Detect which cell encompasses the target text, then output its [x, y] center coordinate. 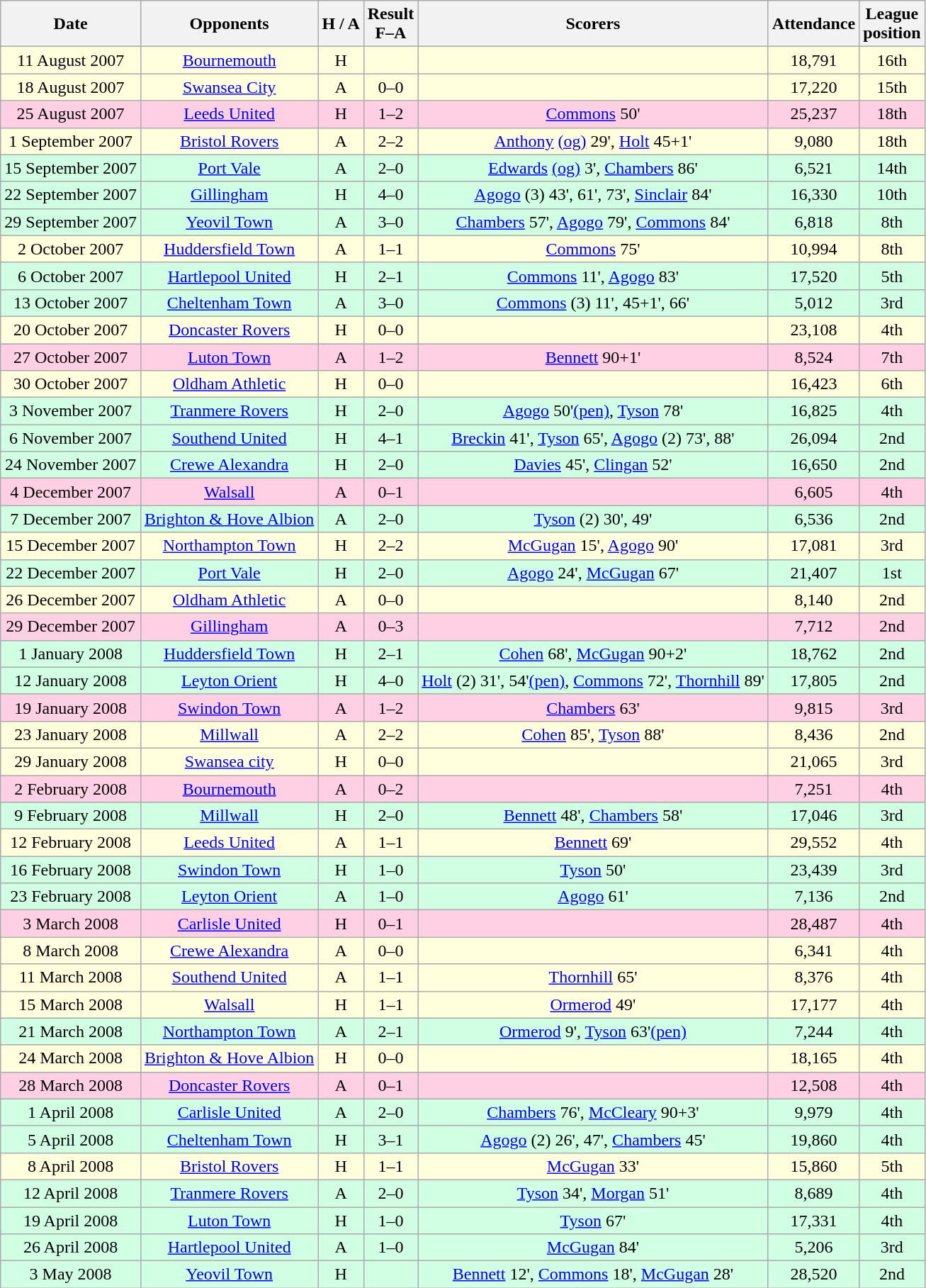
7,712 [813, 627]
14th [892, 168]
11 March 2008 [71, 978]
Cohen 68', McGugan 90+2' [594, 654]
Bennett 69' [594, 843]
28,520 [813, 1275]
Tyson 67' [594, 1220]
Leagueposition [892, 24]
6th [892, 384]
17,331 [813, 1220]
Tyson 34', Morgan 51' [594, 1193]
9 February 2008 [71, 816]
19 January 2008 [71, 707]
12 April 2008 [71, 1193]
4–1 [390, 438]
Holt (2) 31', 54'(pen), Commons 72', Thornhill 89' [594, 681]
26 April 2008 [71, 1248]
22 September 2007 [71, 195]
6,521 [813, 168]
0–2 [390, 789]
17,220 [813, 87]
Davies 45', Clingan 52' [594, 465]
20 October 2007 [71, 330]
27 October 2007 [71, 357]
26 December 2007 [71, 600]
7th [892, 357]
22 December 2007 [71, 573]
H / A [341, 24]
12 February 2008 [71, 843]
Ormerod 9', Tyson 63'(pen) [594, 1031]
1st [892, 573]
13 October 2007 [71, 303]
McGugan 33' [594, 1166]
8,436 [813, 734]
16,650 [813, 465]
2 February 2008 [71, 789]
Ormerod 49' [594, 1004]
16th [892, 60]
8,524 [813, 357]
8 March 2008 [71, 951]
Tyson 50' [594, 870]
18,762 [813, 654]
Commons 11', Agogo 83' [594, 276]
Agogo (3) 43', 61', 73', Sinclair 84' [594, 195]
6,605 [813, 492]
Anthony (og) 29', Holt 45+1' [594, 141]
McGugan 84' [594, 1248]
16 February 2008 [71, 870]
16,423 [813, 384]
26,094 [813, 438]
23 January 2008 [71, 734]
25,237 [813, 114]
1 January 2008 [71, 654]
Chambers 57', Agogo 79', Commons 84' [594, 222]
18,791 [813, 60]
8,140 [813, 600]
29,552 [813, 843]
Swansea city [229, 761]
6,536 [813, 519]
23 February 2008 [71, 897]
1 April 2008 [71, 1112]
19,860 [813, 1139]
18,165 [813, 1058]
21,407 [813, 573]
5 April 2008 [71, 1139]
Swansea City [229, 87]
6 November 2007 [71, 438]
Agogo 50'(pen), Tyson 78' [594, 411]
29 January 2008 [71, 761]
Commons 75' [594, 249]
7 December 2007 [71, 519]
9,815 [813, 707]
7,251 [813, 789]
25 August 2007 [71, 114]
6,818 [813, 222]
15,860 [813, 1166]
8,376 [813, 978]
12,508 [813, 1085]
Scorers [594, 24]
10th [892, 195]
23,108 [813, 330]
Commons (3) 11', 45+1', 66' [594, 303]
Breckin 41', Tyson 65', Agogo (2) 73', 88' [594, 438]
2 October 2007 [71, 249]
11 August 2007 [71, 60]
Bennett 90+1' [594, 357]
19 April 2008 [71, 1220]
1 September 2007 [71, 141]
16,330 [813, 195]
Agogo (2) 26', 47', Chambers 45' [594, 1139]
17,081 [813, 546]
5,206 [813, 1248]
18 August 2007 [71, 87]
24 November 2007 [71, 465]
8 April 2008 [71, 1166]
15 September 2007 [71, 168]
McGugan 15', Agogo 90' [594, 546]
ResultF–A [390, 24]
17,046 [813, 816]
8,689 [813, 1193]
3 November 2007 [71, 411]
4 December 2007 [71, 492]
6 October 2007 [71, 276]
Agogo 24', McGugan 67' [594, 573]
7,244 [813, 1031]
3 March 2008 [71, 924]
Chambers 63' [594, 707]
16,825 [813, 411]
0–3 [390, 627]
6,341 [813, 951]
21 March 2008 [71, 1031]
Bennett 12', Commons 18', McGugan 28' [594, 1275]
15th [892, 87]
28,487 [813, 924]
28 March 2008 [71, 1085]
30 October 2007 [71, 384]
7,136 [813, 897]
Cohen 85', Tyson 88' [594, 734]
23,439 [813, 870]
Edwards (og) 3', Chambers 86' [594, 168]
Date [71, 24]
Tyson (2) 30', 49' [594, 519]
Agogo 61' [594, 897]
10,994 [813, 249]
3–1 [390, 1139]
9,979 [813, 1112]
29 September 2007 [71, 222]
15 December 2007 [71, 546]
29 December 2007 [71, 627]
Commons 50' [594, 114]
3 May 2008 [71, 1275]
9,080 [813, 141]
17,177 [813, 1004]
Thornhill 65' [594, 978]
24 March 2008 [71, 1058]
Attendance [813, 24]
Bennett 48', Chambers 58' [594, 816]
5,012 [813, 303]
17,520 [813, 276]
21,065 [813, 761]
Opponents [229, 24]
15 March 2008 [71, 1004]
12 January 2008 [71, 681]
17,805 [813, 681]
Chambers 76', McCleary 90+3' [594, 1112]
